Determine the [X, Y] coordinate at the center of the cell enclosing the given text.  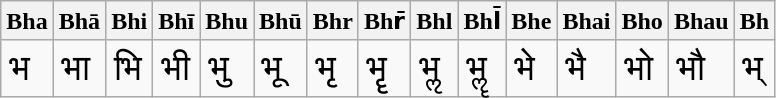
भॣ [482, 68]
भि [130, 68]
भॢ [434, 68]
Bhā [79, 21]
Bhr̄ [384, 21]
भृ [332, 68]
Bha [27, 21]
Bhū [281, 21]
Bhai [586, 21]
Bhe [532, 21]
भै [586, 68]
Bhl̄ [482, 21]
Bhi [130, 21]
भू [281, 68]
भॄ [384, 68]
Bhr [332, 21]
Bhu [227, 21]
Bhau [701, 21]
Bho [642, 21]
Bhī [176, 21]
भ [27, 68]
भे [532, 68]
Bhl [434, 21]
भा [79, 68]
भु [227, 68]
भी [176, 68]
Bh [754, 21]
भ् [754, 68]
भो [642, 68]
भौ [701, 68]
